Return (X, Y) of the center of cell containing provided text 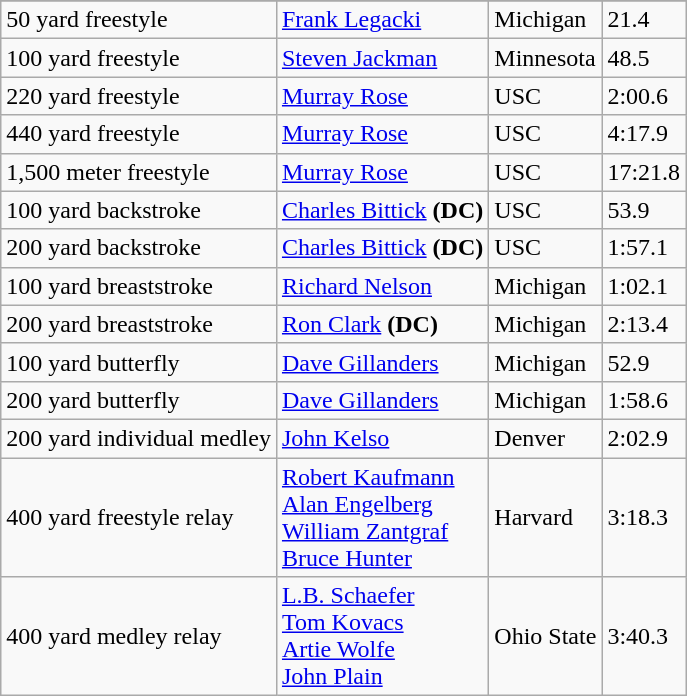
Richard Nelson (382, 286)
Frank Legacki (382, 20)
L.B. SchaeferTom KovacsArtie WolfeJohn Plain (382, 636)
50 yard freestyle (139, 20)
Minnesota (546, 58)
2:00.6 (644, 96)
1,500 meter freestyle (139, 172)
1:58.6 (644, 400)
100 yard backstroke (139, 210)
100 yard butterfly (139, 362)
John Kelso (382, 438)
4:17.9 (644, 134)
100 yard freestyle (139, 58)
1:57.1 (644, 248)
3:40.3 (644, 636)
200 yard individual medley (139, 438)
52.9 (644, 362)
2:13.4 (644, 324)
Ohio State (546, 636)
48.5 (644, 58)
Harvard (546, 518)
53.9 (644, 210)
2:02.9 (644, 438)
200 yard butterfly (139, 400)
21.4 (644, 20)
Robert KaufmannAlan EngelbergWilliam ZantgrafBruce Hunter (382, 518)
440 yard freestyle (139, 134)
200 yard breaststroke (139, 324)
Ron Clark (DC) (382, 324)
220 yard freestyle (139, 96)
1:02.1 (644, 286)
400 yard medley relay (139, 636)
400 yard freestyle relay (139, 518)
100 yard breaststroke (139, 286)
200 yard backstroke (139, 248)
3:18.3 (644, 518)
Denver (546, 438)
Steven Jackman (382, 58)
17:21.8 (644, 172)
